Return the [X, Y] coordinate for the center point of the cell that contains the specified text.  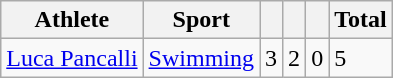
3 [272, 58]
Sport [201, 20]
5 [361, 58]
2 [294, 58]
Total [361, 20]
Athlete [72, 20]
Swimming [201, 58]
0 [318, 58]
Luca Pancalli [72, 58]
